Detect which cell encompasses the target text, then output its [x, y] center coordinate. 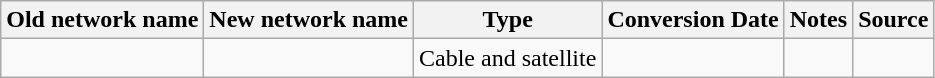
Source [894, 20]
Cable and satellite [508, 58]
Conversion Date [693, 20]
Notes [818, 20]
Old network name [102, 20]
New network name [309, 20]
Type [508, 20]
